Locate the cell with the specified text and output its (X, Y) center coordinate. 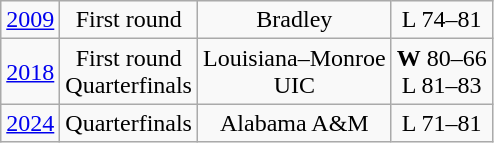
Louisiana–MonroeUIC (294, 72)
2018 (30, 72)
Alabama A&M (294, 123)
First roundQuarterfinals (129, 72)
2024 (30, 123)
Bradley (294, 20)
2009 (30, 20)
First round (129, 20)
L 71–81 (442, 123)
Quarterfinals (129, 123)
L 74–81 (442, 20)
W 80–66L 81–83 (442, 72)
